Identify which cell holds the provided text, then report its [x, y] central coordinate. 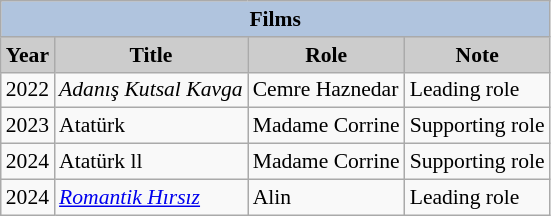
Title [151, 55]
2022 [28, 90]
Adanış Kutsal Kavga [151, 90]
Note [478, 55]
Romantik Hırsız [151, 197]
Alin [326, 197]
2023 [28, 126]
Role [326, 55]
Atatürk [151, 126]
Atatürk ll [151, 162]
Cemre Haznedar [326, 90]
Year [28, 55]
Films [276, 19]
